Scan for the cell matching the given text and deliver its (x, y) coordinate at center. 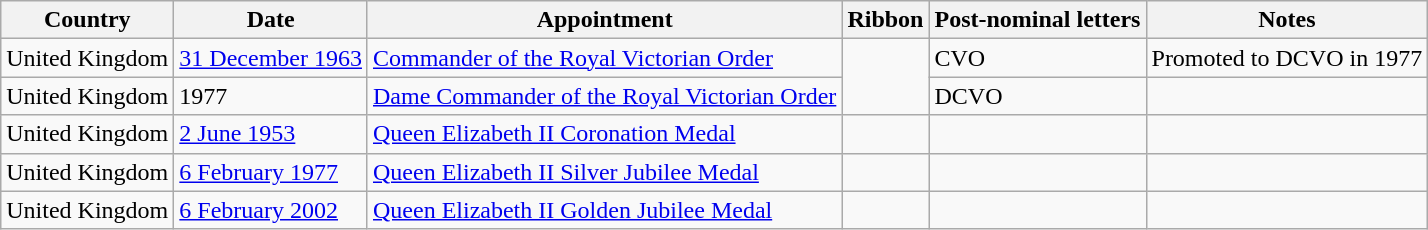
Queen Elizabeth II Coronation Medal (604, 134)
Promoted to DCVO in 1977 (1287, 58)
Notes (1287, 20)
Appointment (604, 20)
31 December 1963 (271, 58)
Queen Elizabeth II Silver Jubilee Medal (604, 172)
Country (88, 20)
Commander of the Royal Victorian Order (604, 58)
Queen Elizabeth II Golden Jubilee Medal (604, 210)
6 February 2002 (271, 210)
Date (271, 20)
DCVO (1038, 96)
2 June 1953 (271, 134)
Dame Commander of the Royal Victorian Order (604, 96)
1977 (271, 96)
6 February 1977 (271, 172)
CVO (1038, 58)
Post-nominal letters (1038, 20)
Ribbon (886, 20)
